Scan for the cell matching the given text and deliver its (x, y) coordinate at center. 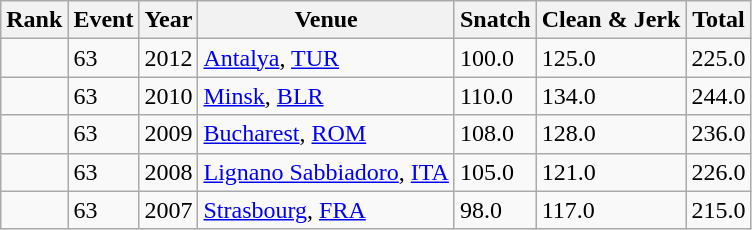
244.0 (718, 96)
Rank (34, 20)
Event (104, 20)
125.0 (611, 58)
Strasbourg, FRA (326, 210)
Snatch (495, 20)
Lignano Sabbiadoro, ITA (326, 172)
134.0 (611, 96)
2010 (168, 96)
98.0 (495, 210)
128.0 (611, 134)
2009 (168, 134)
2008 (168, 172)
117.0 (611, 210)
Minsk, BLR (326, 96)
236.0 (718, 134)
226.0 (718, 172)
110.0 (495, 96)
Clean & Jerk (611, 20)
121.0 (611, 172)
108.0 (495, 134)
105.0 (495, 172)
2007 (168, 210)
225.0 (718, 58)
215.0 (718, 210)
100.0 (495, 58)
Venue (326, 20)
2012 (168, 58)
Antalya, TUR (326, 58)
Year (168, 20)
Total (718, 20)
Bucharest, ROM (326, 134)
